Scan for the cell matching the given text and deliver its (x, y) coordinate at center. 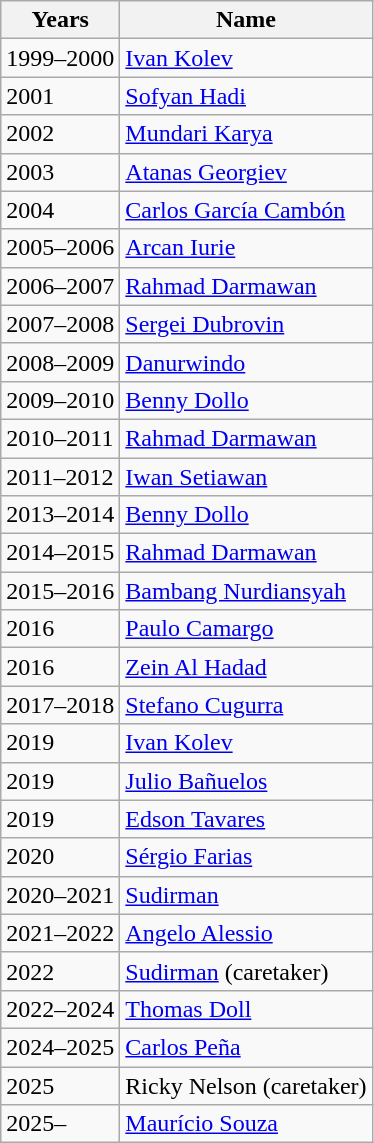
Sergei Dubrovin (246, 324)
Carlos Peña (246, 1047)
2004 (60, 210)
2020 (60, 857)
Arcan Iurie (246, 248)
Sudirman (246, 895)
Years (60, 20)
Mundari Karya (246, 134)
Iwan Setiawan (246, 477)
Zein Al Hadad (246, 667)
Atanas Georgiev (246, 172)
Bambang Nurdiansyah (246, 591)
Ricky Nelson (caretaker) (246, 1085)
Name (246, 20)
2009–2010 (60, 400)
Danurwindo (246, 362)
2025 (60, 1085)
Sofyan Hadi (246, 96)
Paulo Camargo (246, 629)
Sérgio Farias (246, 857)
Edson Tavares (246, 819)
2010–2011 (60, 438)
2011–2012 (60, 477)
Julio Bañuelos (246, 781)
Stefano Cugurra (246, 705)
2003 (60, 172)
2007–2008 (60, 324)
Maurício Souza (246, 1124)
2022 (60, 971)
Thomas Doll (246, 1009)
2002 (60, 134)
Sudirman (caretaker) (246, 971)
2025– (60, 1124)
2013–2014 (60, 515)
2001 (60, 96)
Carlos García Cambón (246, 210)
2022–2024 (60, 1009)
2014–2015 (60, 553)
2006–2007 (60, 286)
2017–2018 (60, 705)
2005–2006 (60, 248)
2024–2025 (60, 1047)
2008–2009 (60, 362)
2020–2021 (60, 895)
1999–2000 (60, 58)
Angelo Alessio (246, 933)
2015–2016 (60, 591)
2021–2022 (60, 933)
